Return [x, y] of the center of cell containing provided text 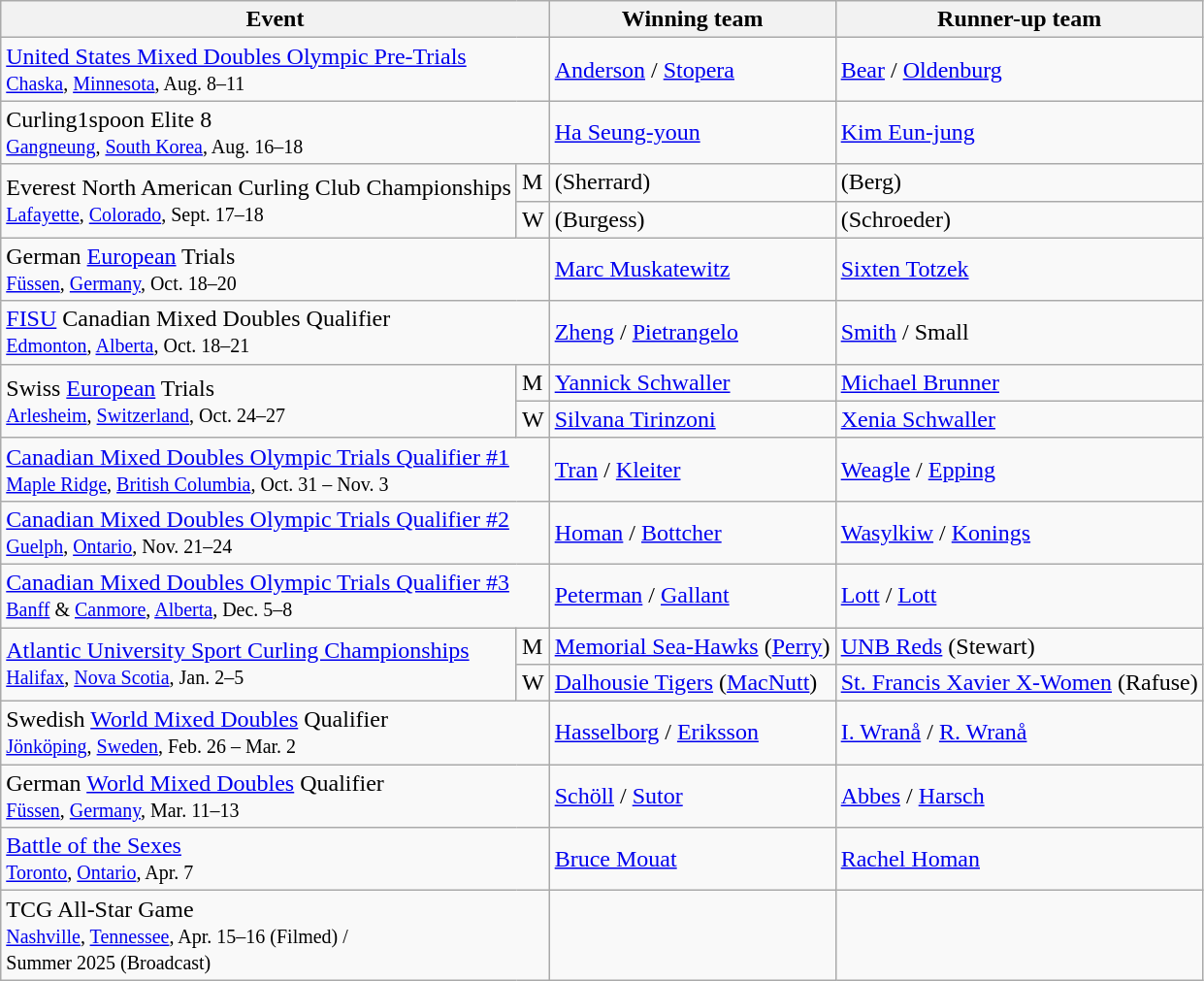
Lott / Lott [1019, 596]
Tran / Kleiter [693, 470]
Swiss European Trials Arlesheim, Switzerland, Oct. 24–27 [259, 401]
FISU Canadian Mixed Doubles Qualifier Edmonton, Alberta, Oct. 18–21 [276, 332]
Atlantic University Sport Curling Championships Halifax, Nova Scotia, Jan. 2–5 [259, 664]
Rachel Homan [1019, 860]
Kim Eun-jung [1019, 132]
Peterman / Gallant [693, 596]
German European Trials Füssen, Germany, Oct. 18–20 [276, 270]
Weagle / Epping [1019, 470]
TCG All-Star Game Nashville, Tennessee, Apr. 15–16 (Filmed) / Summer 2025 (Broadcast) [276, 935]
Silvana Tirinzoni [693, 419]
Yannick Schwaller [693, 382]
Xenia Schwaller [1019, 419]
I. Wranå / R. Wranå [1019, 734]
UNB Reds (Stewart) [1019, 645]
Canadian Mixed Doubles Olympic Trials Qualifier #1 Maple Ridge, British Columbia, Oct. 31 – Nov. 3 [276, 470]
(Burgess) [693, 219]
Anderson / Stopera [693, 70]
Bear / Oldenburg [1019, 70]
Memorial Sea-Hawks (Perry) [693, 645]
Winning team [693, 19]
Battle of the Sexes Toronto, Ontario, Apr. 7 [276, 860]
Swedish World Mixed Doubles Qualifier Jönköping, Sweden, Feb. 26 – Mar. 2 [276, 734]
Marc Muskatewitz [693, 270]
Event [276, 19]
Canadian Mixed Doubles Olympic Trials Qualifier #2 Guelph, Ontario, Nov. 21–24 [276, 532]
United States Mixed Doubles Olympic Pre-Trials Chaska, Minnesota, Aug. 8–11 [276, 70]
Canadian Mixed Doubles Olympic Trials Qualifier #3 Banff & Canmore, Alberta, Dec. 5–8 [276, 596]
Zheng / Pietrangelo [693, 332]
Everest North American Curling Club Championships Lafayette, Colorado, Sept. 17–18 [259, 201]
Bruce Mouat [693, 860]
Sixten Totzek [1019, 270]
Dalhousie Tigers (MacNutt) [693, 683]
(Berg) [1019, 182]
Homan / Bottcher [693, 532]
(Schroeder) [1019, 219]
St. Francis Xavier X-Women (Rafuse) [1019, 683]
Runner-up team [1019, 19]
(Sherrard) [693, 182]
Michael Brunner [1019, 382]
Curling1spoon Elite 8 Gangneung, South Korea, Aug. 16–18 [276, 132]
German World Mixed Doubles Qualifier Füssen, Germany, Mar. 11–13 [276, 796]
Wasylkiw / Konings [1019, 532]
Smith / Small [1019, 332]
Schöll / Sutor [693, 796]
Hasselborg / Eriksson [693, 734]
Ha Seung-youn [693, 132]
Abbes / Harsch [1019, 796]
